Output the (X, Y) coordinate of the center of the cell containing the given text.  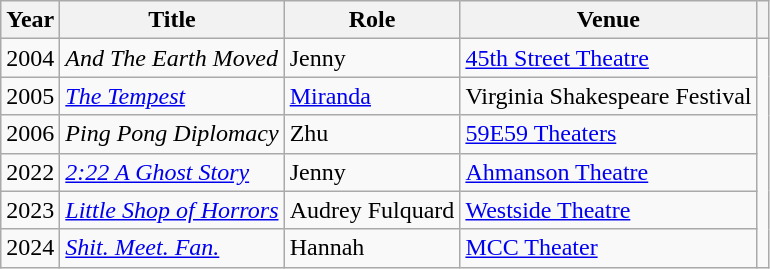
2005 (30, 96)
2:22 A Ghost Story (172, 172)
2024 (30, 248)
Zhu (372, 134)
Hannah (372, 248)
Ahmanson Theatre (608, 172)
Miranda (372, 96)
Westside Theatre (608, 210)
Venue (608, 20)
2006 (30, 134)
Audrey Fulquard (372, 210)
2004 (30, 58)
59E59 Theaters (608, 134)
Year (30, 20)
45th Street Theatre (608, 58)
Ping Pong Diplomacy (172, 134)
Role (372, 20)
2022 (30, 172)
Little Shop of Horrors (172, 210)
The Tempest (172, 96)
Title (172, 20)
And The Earth Moved (172, 58)
Shit. Meet. Fan. (172, 248)
Virginia Shakespeare Festival (608, 96)
MCC Theater (608, 248)
2023 (30, 210)
